Determine the (x, y) coordinate at the center of the cell enclosing the given text.  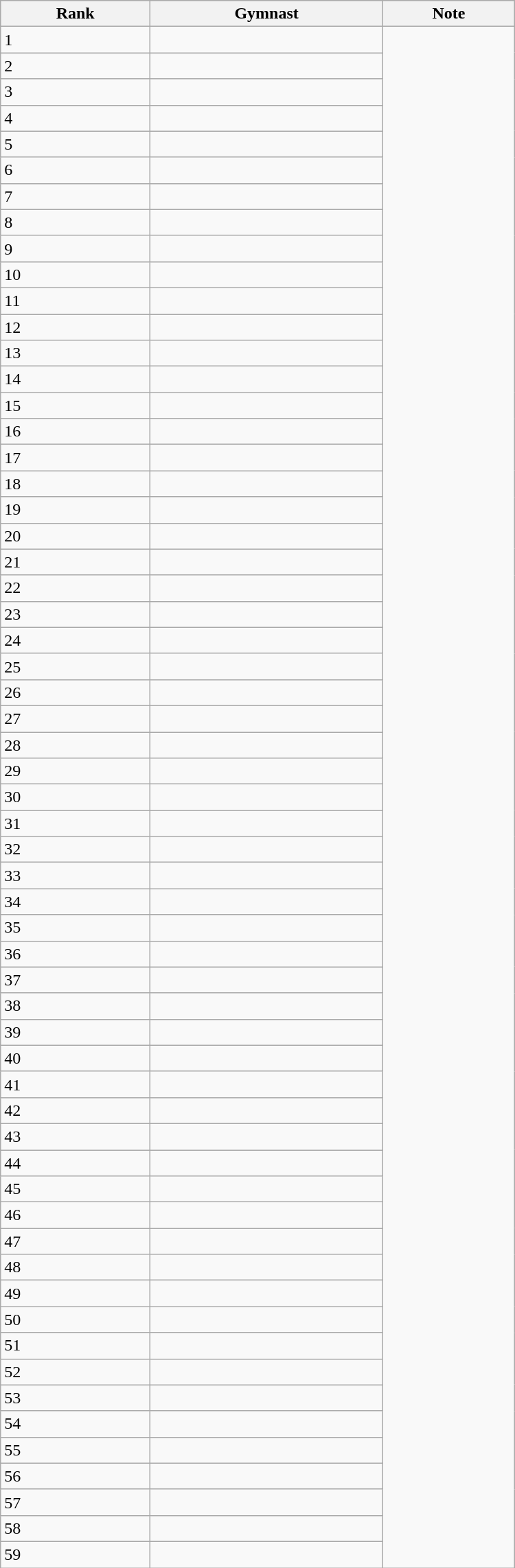
38 (76, 1006)
35 (76, 928)
20 (76, 536)
3 (76, 92)
21 (76, 562)
13 (76, 353)
55 (76, 1450)
30 (76, 797)
18 (76, 484)
19 (76, 510)
46 (76, 1215)
47 (76, 1241)
1 (76, 40)
7 (76, 196)
49 (76, 1294)
32 (76, 850)
8 (76, 222)
29 (76, 771)
22 (76, 588)
11 (76, 301)
Note (449, 14)
15 (76, 406)
10 (76, 274)
33 (76, 876)
5 (76, 144)
36 (76, 954)
52 (76, 1372)
27 (76, 718)
17 (76, 458)
23 (76, 614)
57 (76, 1502)
Gymnast (266, 14)
28 (76, 745)
26 (76, 692)
53 (76, 1398)
42 (76, 1110)
41 (76, 1084)
2 (76, 66)
25 (76, 666)
43 (76, 1136)
44 (76, 1163)
56 (76, 1476)
51 (76, 1346)
16 (76, 432)
31 (76, 823)
39 (76, 1032)
59 (76, 1554)
40 (76, 1058)
58 (76, 1528)
6 (76, 170)
37 (76, 980)
Rank (76, 14)
12 (76, 327)
14 (76, 379)
54 (76, 1424)
24 (76, 640)
48 (76, 1267)
34 (76, 902)
50 (76, 1320)
9 (76, 248)
4 (76, 118)
45 (76, 1189)
